Find where the given text appears and provide that cell's center as (x, y) coordinate. 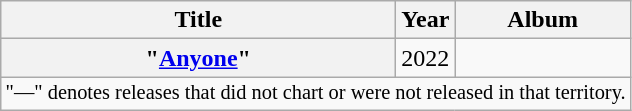
Year (426, 20)
Title (198, 20)
Album (543, 20)
"—" denotes releases that did not chart or were not released in that territory. (316, 94)
"Anyone" (198, 58)
2022 (426, 58)
